Determine the [x, y] coordinate at the center of the cell enclosing the given text.  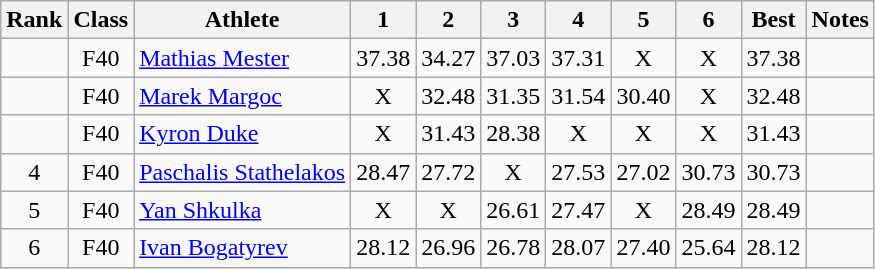
Paschalis Stathelakos [242, 172]
Yan Shkulka [242, 210]
3 [514, 20]
27.40 [644, 248]
Best [774, 20]
2 [448, 20]
31.54 [578, 96]
Mathias Mester [242, 58]
Ivan Bogatyrev [242, 248]
34.27 [448, 58]
Notes [840, 20]
27.02 [644, 172]
26.78 [514, 248]
Marek Margoc [242, 96]
Rank [34, 20]
Class [101, 20]
1 [384, 20]
27.72 [448, 172]
28.47 [384, 172]
Athlete [242, 20]
37.03 [514, 58]
28.38 [514, 134]
27.47 [578, 210]
25.64 [708, 248]
26.61 [514, 210]
31.35 [514, 96]
30.40 [644, 96]
28.07 [578, 248]
Kyron Duke [242, 134]
37.31 [578, 58]
27.53 [578, 172]
26.96 [448, 248]
